Locate the cell with the specified text and output its (x, y) center coordinate. 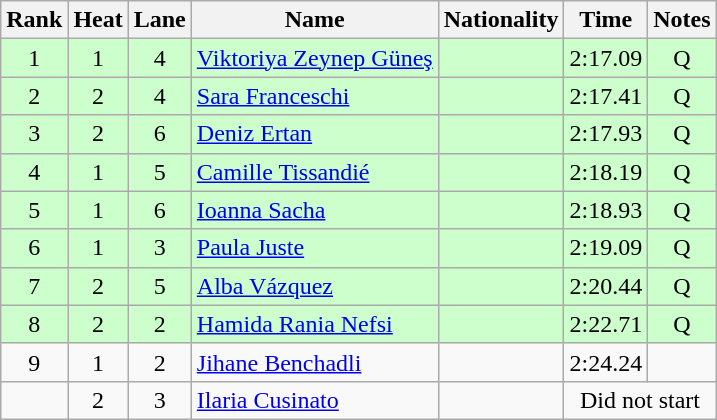
Deniz Ertan (314, 134)
2:20.44 (606, 286)
7 (34, 286)
Alba Vázquez (314, 286)
2:22.71 (606, 324)
Viktoriya Zeynep Güneş (314, 58)
Ioanna Sacha (314, 210)
2:19.09 (606, 248)
2:17.41 (606, 96)
2:18.93 (606, 210)
Paula Juste (314, 248)
Ilaria Cusinato (314, 400)
Lane (160, 20)
Heat (98, 20)
2:18.19 (606, 172)
Name (314, 20)
Hamida Rania Nefsi (314, 324)
Camille Tissandié (314, 172)
9 (34, 362)
Rank (34, 20)
2:24.24 (606, 362)
Sara Franceschi (314, 96)
2:17.09 (606, 58)
Notes (682, 20)
Time (606, 20)
Did not start (640, 400)
Jihane Benchadli (314, 362)
Nationality (501, 20)
2:17.93 (606, 134)
8 (34, 324)
